Return the (X, Y) coordinate for the center point of the cell that contains the specified text.  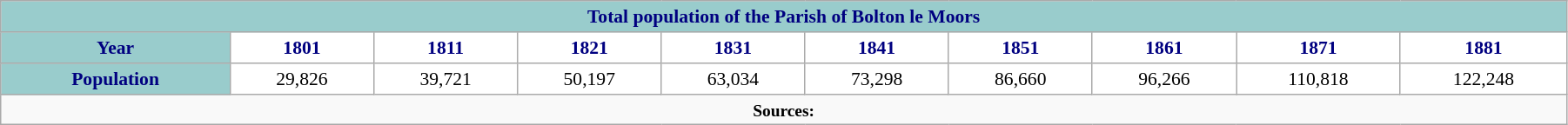
Total population of the Parish of Bolton le Moors (784, 16)
110,818 (1317, 79)
1821 (590, 48)
Sources: (784, 109)
1871 (1317, 48)
63,034 (733, 79)
Population (116, 79)
1841 (877, 48)
1831 (733, 48)
73,298 (877, 79)
86,660 (1020, 79)
122,248 (1483, 79)
1881 (1483, 48)
1801 (301, 48)
1861 (1164, 48)
96,266 (1164, 79)
Year (116, 48)
39,721 (446, 79)
50,197 (590, 79)
1851 (1020, 48)
1811 (446, 48)
29,826 (301, 79)
